Return [X, Y] of the center of cell containing provided text 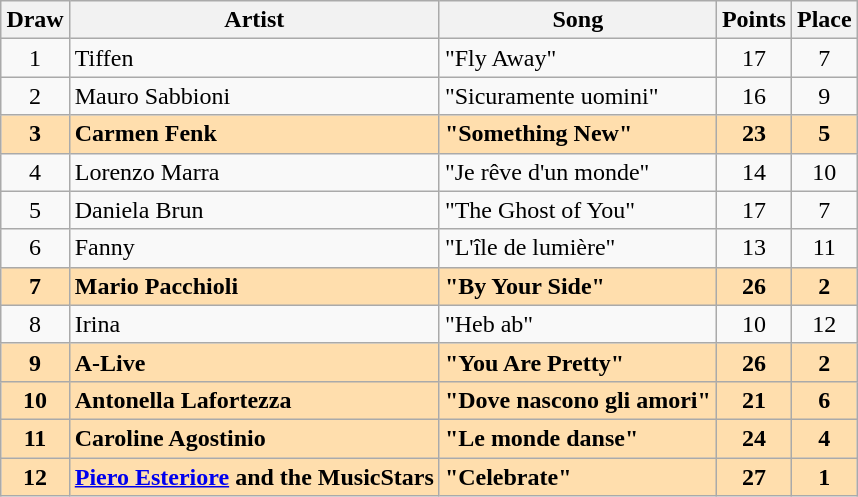
16 [754, 96]
21 [754, 400]
Caroline Agostinio [254, 438]
Fanny [254, 248]
"Heb ab" [578, 324]
A-Live [254, 362]
24 [754, 438]
13 [754, 248]
"Fly Away" [578, 58]
Artist [254, 20]
Lorenzo Marra [254, 172]
"Le monde danse" [578, 438]
"Celebrate" [578, 477]
"Sicuramente uomini" [578, 96]
Mario Pacchioli [254, 286]
Tiffen [254, 58]
27 [754, 477]
8 [35, 324]
Piero Esteriore and the MusicStars [254, 477]
Carmen Fenk [254, 134]
"Dove nascono gli amori" [578, 400]
23 [754, 134]
3 [35, 134]
"Something New" [578, 134]
Mauro Sabbioni [254, 96]
14 [754, 172]
Daniela Brun [254, 210]
"The Ghost of You" [578, 210]
"Je rêve d'un monde" [578, 172]
Draw [35, 20]
Antonella Lafortezza [254, 400]
Song [578, 20]
Irina [254, 324]
"You Are Pretty" [578, 362]
"L'île de lumière" [578, 248]
Points [754, 20]
Place [824, 20]
"By Your Side" [578, 286]
